Capture the cell that displays the provided text and extract its (x, y) central coordinate. 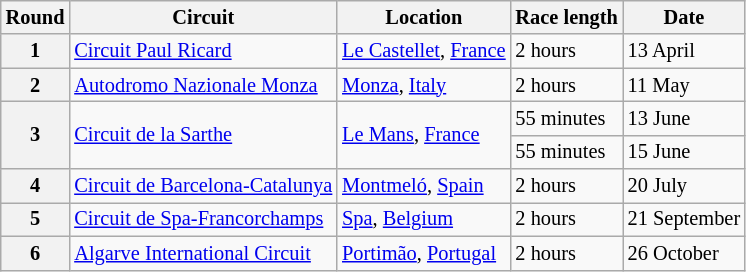
15 June (684, 152)
1 (36, 51)
Le Castellet, France (424, 51)
Autodromo Nazionale Monza (203, 85)
2 (36, 85)
Circuit Paul Ricard (203, 51)
Le Mans, France (424, 134)
Round (36, 17)
Location (424, 17)
5 (36, 219)
11 May (684, 85)
3 (36, 134)
Circuit de Barcelona-Catalunya (203, 186)
21 September (684, 219)
Circuit de Spa-Francorchamps (203, 219)
Monza, Italy (424, 85)
6 (36, 253)
Race length (567, 17)
Circuit (203, 17)
Circuit de la Sarthe (203, 134)
Date (684, 17)
20 July (684, 186)
Spa, Belgium (424, 219)
Portimão, Portugal (424, 253)
Algarve International Circuit (203, 253)
26 October (684, 253)
13 June (684, 118)
13 April (684, 51)
4 (36, 186)
Montmeló, Spain (424, 186)
